Scan for the cell matching the given text and deliver its (X, Y) coordinate at center. 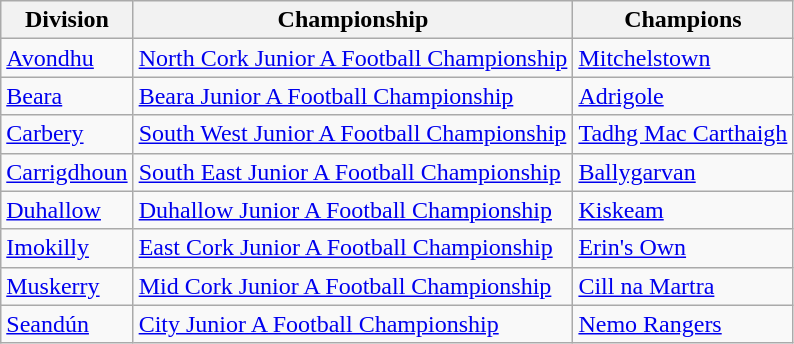
Duhallow (67, 210)
North Cork Junior A Football Championship (353, 58)
Muskerry (67, 286)
Avondhu (67, 58)
Champions (683, 20)
Adrigole (683, 96)
Carrigdhoun (67, 172)
Imokilly (67, 248)
Tadhg Mac Carthaigh (683, 134)
Seandún (67, 324)
Beara (67, 96)
Beara Junior A Football Championship (353, 96)
South East Junior A Football Championship (353, 172)
South West Junior A Football Championship (353, 134)
Erin's Own (683, 248)
Carbery (67, 134)
Ballygarvan (683, 172)
Cill na Martra (683, 286)
East Cork Junior A Football Championship (353, 248)
Mid Cork Junior A Football Championship (353, 286)
Duhallow Junior A Football Championship (353, 210)
Division (67, 20)
Mitchelstown (683, 58)
Nemo Rangers (683, 324)
Championship (353, 20)
City Junior A Football Championship (353, 324)
Kiskeam (683, 210)
